Extract the [x, y] coordinate from the center of the cell holding the provided text.  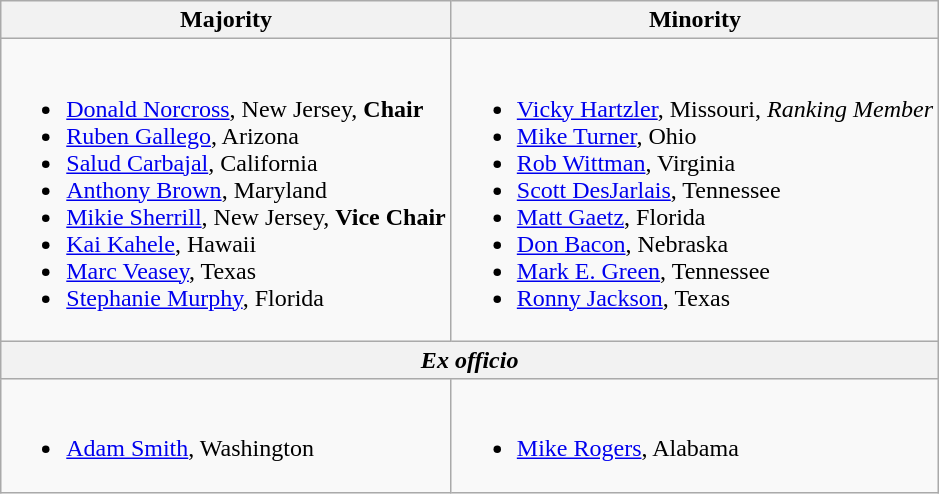
Majority [226, 20]
Adam Smith, Washington [226, 436]
Mike Rogers, Alabama [694, 436]
Minority [694, 20]
Ex officio [470, 360]
